Extract the [x, y] coordinate from the center of the cell holding the provided text.  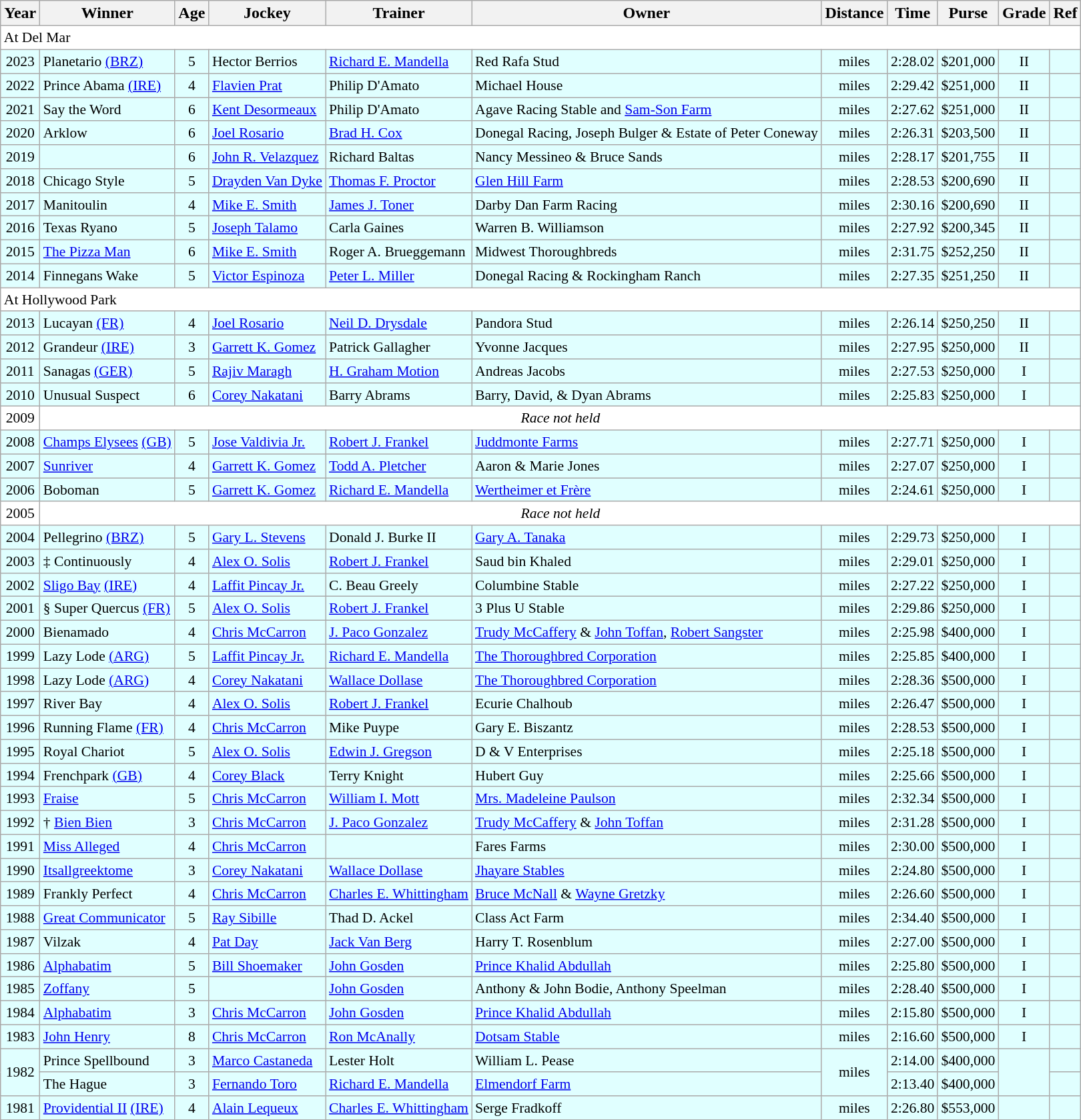
Providential II (IRE) [107, 1108]
2:29.86 [913, 609]
Running Flame (FR) [107, 728]
Prince Abama (IRE) [107, 85]
Sanagas (GER) [107, 371]
2:25.83 [913, 394]
2013 [20, 323]
Ref [1065, 13]
Trudy McCaffery & John Toffan [647, 822]
$200,345 [968, 228]
1983 [20, 1037]
Flavien Prat [267, 85]
1982 [20, 1072]
Texas Ryano [107, 228]
2:24.80 [913, 870]
Miss Alleged [107, 846]
At Hollywood Park [540, 300]
Itsallgreektome [107, 870]
Todd A. Pletcher [399, 466]
2:25.18 [913, 752]
2018 [20, 181]
2:16.60 [913, 1037]
2:27.71 [913, 442]
Bill Shoemaker [267, 965]
2:25.85 [913, 656]
$201,755 [968, 157]
2:26.31 [913, 133]
Elmendorf Farm [647, 1084]
2:26.80 [913, 1108]
Unusual Suspect [107, 394]
2:27.07 [913, 466]
2003 [20, 561]
‡ Continuously [107, 561]
Arklow [107, 133]
2:27.22 [913, 585]
Nancy Messineo & Bruce Sands [647, 157]
2:27.92 [913, 228]
2:30.16 [913, 204]
2:28.17 [913, 157]
2:26.47 [913, 704]
2:25.80 [913, 965]
Juddmonte Farms [647, 442]
Grade [1024, 13]
2:28.40 [913, 989]
Columbine Stable [647, 585]
Yvonne Jacques [647, 347]
2:27.62 [913, 109]
2017 [20, 204]
2:31.75 [913, 252]
Gary L. Stevens [267, 537]
Agave Racing Stable and Sam-Son Farm [647, 109]
2021 [20, 109]
Victor Espinoza [267, 276]
Barry Abrams [399, 394]
Purse [968, 13]
2:24.61 [913, 490]
Donald J. Burke II [399, 537]
Bruce McNall & Wayne Gretzky [647, 894]
Jose Valdivia Jr. [267, 442]
Patrick Gallagher [399, 347]
Royal Chariot [107, 752]
Class Act Farm [647, 918]
2000 [20, 632]
1994 [20, 775]
Frankly Perfect [107, 894]
Jack Van Berg [399, 942]
2022 [20, 85]
H. Graham Motion [399, 371]
Carla Gaines [399, 228]
Gary A. Tanaka [647, 537]
Dotsam Stable [647, 1037]
2015 [20, 252]
2001 [20, 609]
† Bien Bien [107, 822]
Planetario (BRZ) [107, 61]
Champs Elysees (GB) [107, 442]
Edwin J. Gregson [399, 752]
Prince Spellbound [107, 1061]
Owner [647, 13]
$203,500 [968, 133]
Sunriver [107, 466]
D & V Enterprises [647, 752]
2:28.02 [913, 61]
2007 [20, 466]
Trainer [399, 13]
2:29.42 [913, 85]
1991 [20, 846]
Kent Desormeaux [267, 109]
$250,250 [968, 323]
Joseph Talamo [267, 228]
Pandora Stud [647, 323]
Barry, David, & Dyan Abrams [647, 394]
Ecurie Chalhoub [647, 704]
Trudy McCaffery & John Toffan, Robert Sangster [647, 632]
2:29.73 [913, 537]
Lester Holt [399, 1061]
C. Beau Greely [399, 585]
Warren B. Williamson [647, 228]
2009 [20, 418]
John R. Velazquez [267, 157]
Saud bin Khaled [647, 561]
Brad H. Cox [399, 133]
3 Plus U Stable [647, 609]
Terry Knight [399, 775]
2:14.00 [913, 1061]
2:28.36 [913, 680]
1989 [20, 894]
2:27.35 [913, 276]
1999 [20, 656]
William L. Pease [647, 1061]
2:27.00 [913, 942]
$553,000 [968, 1108]
2016 [20, 228]
Fraise [107, 799]
James J. Toner [399, 204]
Age [192, 13]
River Bay [107, 704]
1993 [20, 799]
2005 [20, 513]
Manitoulin [107, 204]
1998 [20, 680]
2:15.80 [913, 1013]
2020 [20, 133]
Michael House [647, 85]
Harry T. Rosenblum [647, 942]
Thad D. Ackel [399, 918]
Alain Lequeux [267, 1108]
1995 [20, 752]
Hubert Guy [647, 775]
2:26.14 [913, 323]
Rajiv Maragh [267, 371]
$251,250 [968, 276]
Fernando Toro [267, 1084]
Time [913, 13]
William I. Mott [399, 799]
Drayden Van Dyke [267, 181]
Great Communicator [107, 918]
2011 [20, 371]
2:32.34 [913, 799]
Red Rafa Stud [647, 61]
2019 [20, 157]
Serge Fradkoff [647, 1108]
1986 [20, 965]
8 [192, 1037]
John Henry [107, 1037]
Chicago Style [107, 181]
Ray Sibille [267, 918]
1990 [20, 870]
The Pizza Man [107, 252]
Ron McAnally [399, 1037]
Bienamado [107, 632]
2006 [20, 490]
Mike Puype [399, 728]
1985 [20, 989]
Corey Black [267, 775]
Distance [854, 13]
Wertheimer et Frère [647, 490]
2:30.00 [913, 846]
Winner [107, 13]
Fares Farms [647, 846]
1984 [20, 1013]
Anthony & John Bodie, Anthony Speelman [647, 989]
2:27.95 [913, 347]
2:31.28 [913, 822]
Peter L. Miller [399, 276]
1997 [20, 704]
The Hague [107, 1084]
1987 [20, 942]
2004 [20, 537]
Neil D. Drysdale [399, 323]
1988 [20, 918]
2:13.40 [913, 1084]
1992 [20, 822]
Donegal Racing & Rockingham Ranch [647, 276]
Gary E. Biszantz [647, 728]
2002 [20, 585]
2:29.01 [913, 561]
Year [20, 13]
Pat Day [267, 942]
§ Super Quercus (FR) [107, 609]
At Del Mar [540, 38]
Hector Berrios [267, 61]
Pellegrino (BRZ) [107, 537]
2:25.66 [913, 775]
Richard Baltas [399, 157]
Marco Castaneda [267, 1061]
Vilzak [107, 942]
Jhayare Stables [647, 870]
2014 [20, 276]
Boboman [107, 490]
Sligo Bay (IRE) [107, 585]
Grandeur (IRE) [107, 347]
Finnegans Wake [107, 276]
Frenchpark (GB) [107, 775]
Say the Word [107, 109]
1996 [20, 728]
2:34.40 [913, 918]
2008 [20, 442]
2:26.60 [913, 894]
Lucayan (FR) [107, 323]
Glen Hill Farm [647, 181]
Donegal Racing, Joseph Bulger & Estate of Peter Coneway [647, 133]
2:25.98 [913, 632]
$252,250 [968, 252]
2012 [20, 347]
Jockey [267, 13]
2023 [20, 61]
Andreas Jacobs [647, 371]
$201,000 [968, 61]
Zoffany [107, 989]
Roger A. Brueggemann [399, 252]
1981 [20, 1108]
Darby Dan Farm Racing [647, 204]
2:27.53 [913, 371]
Thomas F. Proctor [399, 181]
Aaron & Marie Jones [647, 466]
2010 [20, 394]
Mrs. Madeleine Paulson [647, 799]
Midwest Thoroughbreds [647, 252]
